Search for the cell housing the specified text and yield its (x, y) center coordinate. 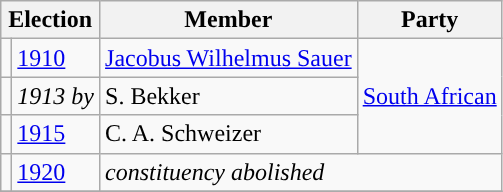
S. Bekker (229, 96)
1913 by (56, 96)
Party (430, 20)
1915 (56, 134)
1920 (56, 172)
Member (229, 20)
constituency abolished (302, 172)
South African (430, 96)
C. A. Schweizer (229, 134)
1910 (56, 58)
Jacobus Wilhelmus Sauer (229, 58)
Election (50, 20)
